Pinpoint the cell where the given text exists, returning its [x, y] midpoint coordinate. 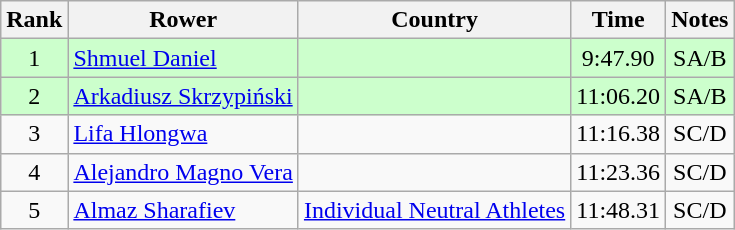
Lifa Hlongwa [184, 134]
2 [34, 96]
11:23.36 [618, 172]
Arkadiusz Skrzypiński [184, 96]
1 [34, 58]
Country [434, 20]
9:47.90 [618, 58]
4 [34, 172]
3 [34, 134]
Alejandro Magno Vera [184, 172]
Rank [34, 20]
11:06.20 [618, 96]
11:48.31 [618, 210]
11:16.38 [618, 134]
Rower [184, 20]
Individual Neutral Athletes [434, 210]
Notes [700, 20]
Time [618, 20]
Almaz Sharafiev [184, 210]
5 [34, 210]
Shmuel Daniel [184, 58]
